Determine the (X, Y) coordinate at the center of the cell enclosing the given text.  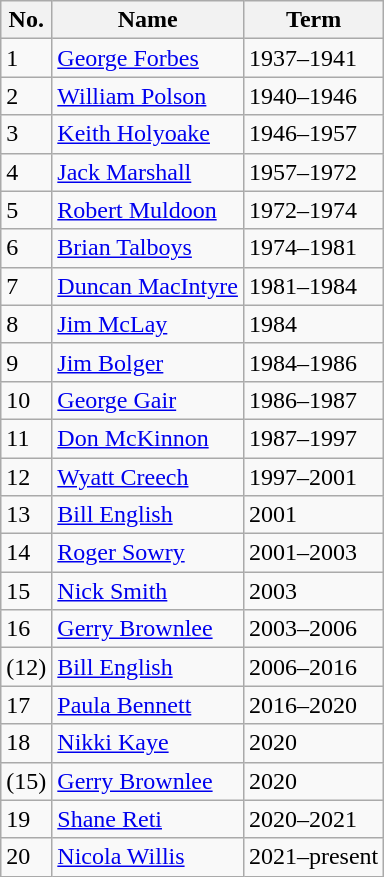
1984–1986 (313, 362)
Brian Talboys (148, 248)
Robert Muldoon (148, 210)
George Gair (148, 400)
George Forbes (148, 58)
7 (26, 286)
16 (26, 629)
Nikki Kaye (148, 743)
1972–1974 (313, 210)
15 (26, 591)
18 (26, 743)
1984 (313, 324)
Wyatt Creech (148, 477)
12 (26, 477)
1937–1941 (313, 58)
2003 (313, 591)
1 (26, 58)
6 (26, 248)
Jack Marshall (148, 172)
No. (26, 20)
2016–2020 (313, 705)
13 (26, 515)
Jim Bolger (148, 362)
2006–2016 (313, 667)
1974–1981 (313, 248)
Name (148, 20)
5 (26, 210)
Nick Smith (148, 591)
11 (26, 438)
2001 (313, 515)
19 (26, 819)
9 (26, 362)
Roger Sowry (148, 553)
(12) (26, 667)
(15) (26, 781)
Nicola Willis (148, 857)
Jim McLay (148, 324)
Paula Bennett (148, 705)
1940–1946 (313, 96)
Duncan MacIntyre (148, 286)
2020–2021 (313, 819)
2003–2006 (313, 629)
2021–present (313, 857)
4 (26, 172)
2001–2003 (313, 553)
20 (26, 857)
Don McKinnon (148, 438)
17 (26, 705)
3 (26, 134)
8 (26, 324)
14 (26, 553)
2 (26, 96)
1981–1984 (313, 286)
1946–1957 (313, 134)
Shane Reti (148, 819)
1957–1972 (313, 172)
1986–1987 (313, 400)
Keith Holyoake (148, 134)
10 (26, 400)
1997–2001 (313, 477)
Term (313, 20)
William Polson (148, 96)
1987–1997 (313, 438)
